Scan for the cell matching the given text and deliver its [X, Y] coordinate at center. 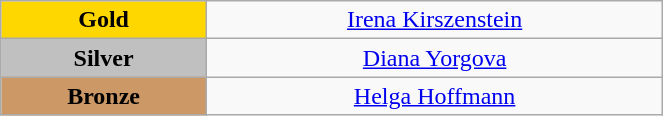
Bronze [104, 96]
Helga Hoffmann [434, 96]
Diana Yorgova [434, 58]
Silver [104, 58]
Gold [104, 20]
Irena Kirszenstein [434, 20]
